Return (X, Y) of the center of cell containing provided text 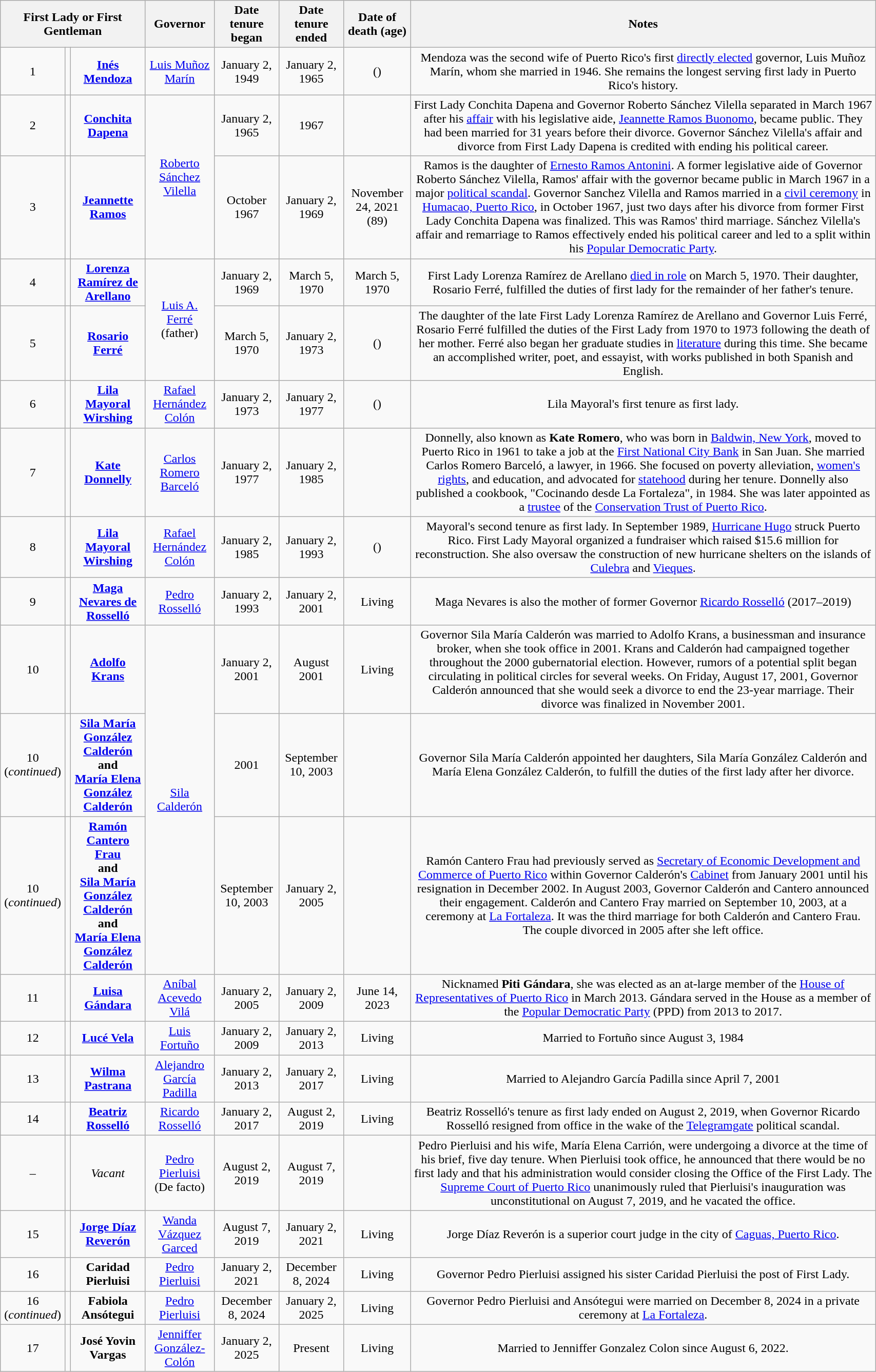
13 (33, 1079)
Adolfo Krans (108, 669)
14 (33, 1119)
Carlos Romero Barceló (180, 472)
Kate Donnelly (108, 472)
Maga Nevares is also the mother of former Governor Ricardo Rosselló (2017–2019) (644, 601)
January 2, 1949 (246, 71)
Jorge Díaz Reverón is a superior court judge in the city of Caguas, Puerto Rico. (644, 1234)
October 1967 (246, 207)
Married to Jenniffer Gonzalez Colon since August 6, 2022. (644, 1348)
Sila Calderón (180, 799)
Conchita Dapena (108, 125)
Ramón Cantero FrauandSila María González CalderónandMaría Elena González Calderón (108, 896)
Governor Pedro Pierluisi and Ansótegui were married on December 8, 2024 in a private ceremony at La Fortaleza. (644, 1308)
15 (33, 1234)
– (33, 1173)
Roberto Sánchez Vilella (180, 176)
8 (33, 547)
Present (312, 1348)
Aníbal Acevedo Vilá (180, 998)
5 (33, 343)
Lucé Vela (108, 1038)
November 24, 2021 (89) (378, 207)
1967 (312, 125)
Inés Mendoza (108, 71)
9 (33, 601)
Luis Muñoz Marín (180, 71)
2 (33, 125)
Wilma Pastrana (108, 1079)
Luisa Gándara (108, 998)
Luis A. Ferré (father) (180, 320)
17 (33, 1348)
Lorenza Ramírez de Arellano (108, 282)
Beatriz Rosselló (108, 1119)
José Yovin Vargas (108, 1348)
7 (33, 472)
Luis Fortuño (180, 1038)
16 (33, 1274)
2001 (246, 765)
12 (33, 1038)
August 2001 (312, 669)
Lila Mayoral's first tenure as first lady. (644, 404)
Alejandro García Padilla (180, 1079)
Governor Pedro Pierluisi assigned his sister Caridad Pierluisi the post of First Lady. (644, 1274)
First Lady or First Gentleman (73, 24)
1 (33, 71)
Fabiola Ansótegui (108, 1308)
11 (33, 998)
4 (33, 282)
Vacant (108, 1173)
Pedro Pierluisi(De facto) (180, 1173)
Married to Alejandro García Padilla since April 7, 2001 (644, 1079)
Notes (644, 24)
Date of death (age) (378, 24)
Date tenure ended (312, 24)
Wanda Vázquez Garced (180, 1234)
3 (33, 207)
6 (33, 404)
Date tenure began (246, 24)
Jeannette Ramos (108, 207)
Caridad Pierluisi (108, 1274)
10 (33, 669)
Pedro Rosselló (180, 601)
Sila María González CalderónandMaría Elena González Calderón (108, 765)
Jorge Díaz Reverón (108, 1234)
16 (continued) (33, 1308)
June 14, 2023 (378, 998)
Rosario Ferré (108, 343)
Maga Nevares de Rosselló (108, 601)
Married to Fortuño since August 3, 1984 (644, 1038)
Jenniffer González-Colón (180, 1348)
Governor (180, 24)
Ricardo Rosselló (180, 1119)
